Detect which cell encompasses the target text, then output its (x, y) center coordinate. 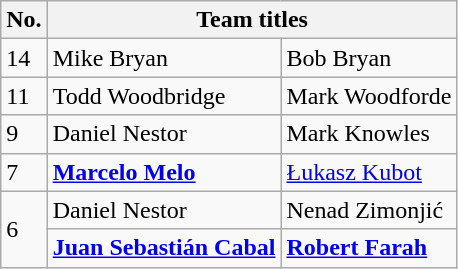
Łukasz Kubot (369, 172)
Robert Farah (369, 248)
11 (24, 96)
7 (24, 172)
Mark Knowles (369, 134)
Mark Woodforde (369, 96)
Team titles (252, 20)
Juan Sebastián Cabal (164, 248)
6 (24, 229)
Mike Bryan (164, 58)
Marcelo Melo (164, 172)
14 (24, 58)
Bob Bryan (369, 58)
Todd Woodbridge (164, 96)
9 (24, 134)
No. (24, 20)
Nenad Zimonjić (369, 210)
